Determine the (X, Y) coordinate at the center of the cell enclosing the given text.  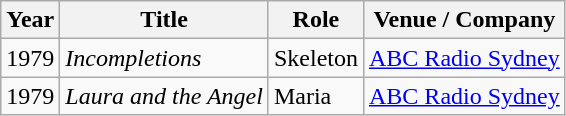
Skeleton (316, 58)
Laura and the Angel (164, 96)
Year (30, 20)
Role (316, 20)
Title (164, 20)
Venue / Company (464, 20)
Maria (316, 96)
Incompletions (164, 58)
